Identify which cell holds the provided text, then report its [X, Y] central coordinate. 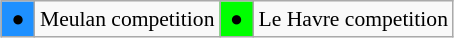
Le Havre competition [353, 19]
Meulan competition [128, 19]
